Find where the given text appears and provide that cell's center as [x, y] coordinate. 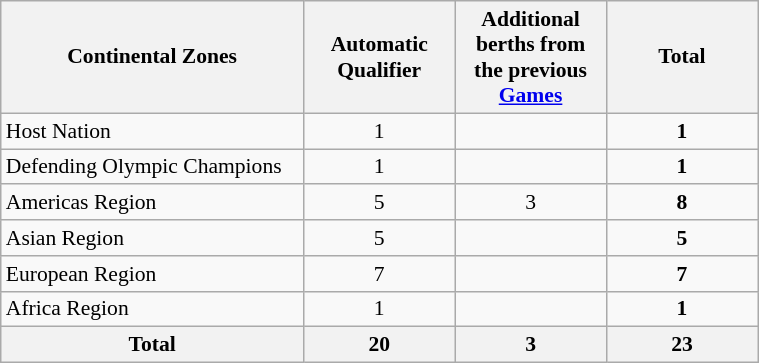
Americas Region [152, 203]
Africa Region [152, 309]
Automatic Qualifier [380, 57]
Asian Region [152, 238]
20 [380, 345]
Host Nation [152, 131]
Additional berths from the previous Games [530, 57]
23 [682, 345]
Defending Olympic Champions [152, 167]
European Region [152, 274]
8 [682, 203]
Continental Zones [152, 57]
